Provide the (x, y) coordinate of the cell's center where the given text is located.  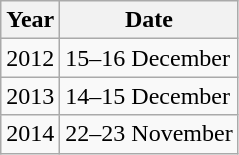
15–16 December (149, 58)
14–15 December (149, 96)
2014 (30, 134)
Date (149, 20)
Year (30, 20)
2013 (30, 96)
22–23 November (149, 134)
2012 (30, 58)
